Scan for the cell matching the given text and deliver its (X, Y) coordinate at center. 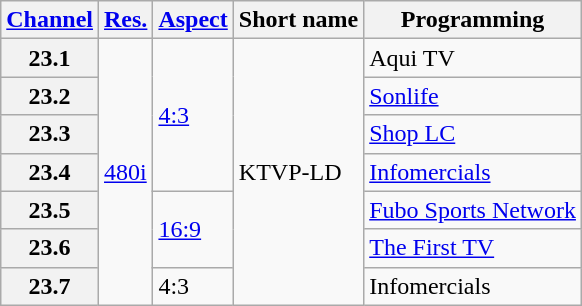
23.1 (50, 58)
Sonlife (473, 96)
23.4 (50, 172)
23.6 (50, 248)
Programming (473, 20)
23.2 (50, 96)
23.5 (50, 210)
Aqui TV (473, 58)
Short name (298, 20)
Shop LC (473, 134)
480i (126, 172)
Fubo Sports Network (473, 210)
Aspect (193, 20)
Channel (50, 20)
23.3 (50, 134)
16:9 (193, 229)
The First TV (473, 248)
23.7 (50, 286)
Res. (126, 20)
KTVP-LD (298, 172)
